Locate the cell with the specified text and output its (x, y) center coordinate. 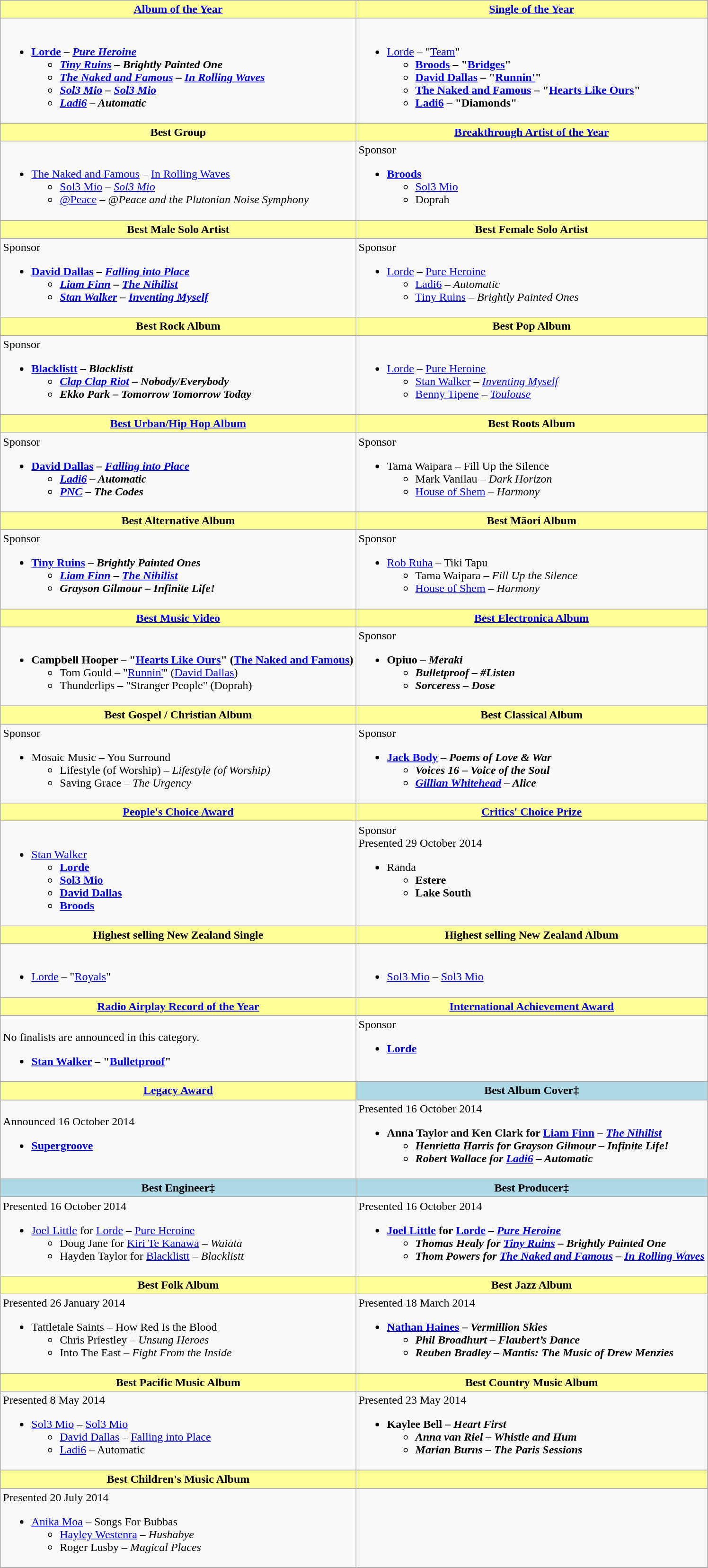
Best Country Music Album (531, 1382)
Best Pop Album (531, 326)
Breakthrough Artist of the Year (531, 132)
Lorde – Pure HeroineTiny Ruins – Brightly Painted OneThe Naked and Famous – In Rolling WavesSol3 Mio – Sol3 MioLadi6 – Automatic (178, 71)
SponsorPresented 29 October 2014RandaEstereLake South (531, 873)
SponsorDavid Dallas – Falling into PlaceLiam Finn – The NihilistStan Walker – Inventing Myself (178, 278)
SponsorLorde (531, 1048)
Best Children's Music Album (178, 1479)
Single of the Year (531, 9)
SponsorRob Ruha – Tiki TapuTama Waipara – Fill Up the SilenceHouse of Shem – Harmony (531, 569)
Best Jazz Album (531, 1285)
Best Folk Album (178, 1285)
SponsorOpiuo – MerakiBulletproof – #ListenSorceress – Dose (531, 667)
Best Album Cover‡ (531, 1091)
Critics' Choice Prize (531, 812)
SponsorJack Body – Poems of Love & WarVoices 16 – Voice of the SoulGillian Whitehead – Alice (531, 763)
Presented 23 May 2014Kaylee Bell – Heart FirstAnna van Riel – Whistle and HumMarian Burns – The Paris Sessions (531, 1431)
Presented 16 October 2014Joel Little for Lorde – Pure HeroineDoug Jane for Kiri Te Kanawa – WaiataHayden Taylor for Blacklistt – Blacklistt (178, 1236)
Campbell Hooper – "Hearts Like Ours" (The Naked and Famous)Tom Gould – "Runnin'" (David Dallas)Thunderlips – "Stranger People" (Doprah) (178, 667)
Best Roots Album (531, 423)
Radio Airplay Record of the Year (178, 1006)
Best Urban/Hip Hop Album (178, 423)
Album of the Year (178, 9)
Best Electronica Album (531, 618)
International Achievement Award (531, 1006)
Presented 18 March 2014Nathan Haines – Vermillion SkiesPhil Broadhurt – Flaubert’s DanceReuben Bradley – Mantis: The Music of Drew Menzies (531, 1334)
Best Gospel / Christian Album (178, 715)
SponsorLorde – Pure HeroineLadi6 – AutomaticTiny Ruins – Brightly Painted Ones (531, 278)
Highest selling New Zealand Single (178, 935)
SponsorBlacklistt – BlacklisttClap Clap Riot – Nobody/EverybodyEkko Park – Tomorrow Tomorrow Today (178, 375)
Best Producer‡ (531, 1188)
SponsorTama Waipara – Fill Up the SilenceMark Vanilau – Dark HorizonHouse of Shem – Harmony (531, 472)
Announced 16 October 2014Supergroove (178, 1139)
Legacy Award (178, 1091)
Best Alternative Album (178, 520)
Presented 8 May 2014Sol3 Mio – Sol3 MioDavid Dallas – Falling into PlaceLadi6 – Automatic (178, 1431)
Best Engineer‡ (178, 1188)
Highest selling New Zealand Album (531, 935)
Lorde – "Royals" (178, 971)
Best Classical Album (531, 715)
SponsorTiny Ruins – Brightly Painted OnesLiam Finn – The NihilistGrayson Gilmour – Infinite Life! (178, 569)
Lorde – "Team"Broods – "Bridges"David Dallas – "Runnin'"The Naked and Famous – "Hearts Like Ours"Ladi6 – "Diamonds" (531, 71)
Lorde – Pure HeroineStan Walker – Inventing MyselfBenny Tipene – Toulouse (531, 375)
The Naked and Famous – In Rolling WavesSol3 Mio – Sol3 Mio@Peace – @Peace and the Plutonian Noise Symphony (178, 181)
Presented 20 July 2014Anika Moa – Songs For BubbasHayley Westenra – HushabyeRoger Lusby – Magical Places (178, 1528)
Best Māori Album (531, 520)
No finalists are announced in this category.Stan Walker – "Bulletproof" (178, 1048)
Best Music Video (178, 618)
SponsorDavid Dallas – Falling into PlaceLadi6 – AutomaticPNC – The Codes (178, 472)
SponsorMosaic Music – You SurroundLifestyle (of Worship) – Lifestyle (of Worship)Saving Grace – The Urgency (178, 763)
Best Pacific Music Album (178, 1382)
Best Female Solo Artist (531, 229)
Stan WalkerLordeSol3 MioDavid DallasBroods (178, 873)
People's Choice Award (178, 812)
Best Male Solo Artist (178, 229)
Presented 26 January 2014Tattletale Saints – How Red Is the BloodChris Priestley – Unsung HeroesInto The East – Fight From the Inside (178, 1334)
Best Rock Album (178, 326)
SponsorBroodsSol3 MioDoprah (531, 181)
Sol3 Mio – Sol3 Mio (531, 971)
Best Group (178, 132)
